Detect which cell encompasses the target text, then output its [X, Y] center coordinate. 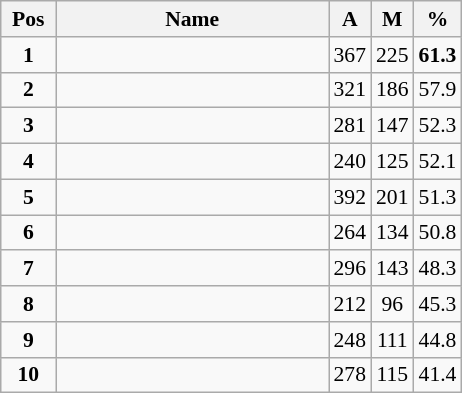
50.8 [438, 233]
201 [392, 197]
7 [28, 269]
52.1 [438, 162]
41.4 [438, 375]
264 [350, 233]
Name [192, 19]
281 [350, 126]
225 [392, 55]
115 [392, 375]
61.3 [438, 55]
296 [350, 269]
240 [350, 162]
134 [392, 233]
57.9 [438, 90]
A [350, 19]
44.8 [438, 340]
2 [28, 90]
278 [350, 375]
Pos [28, 19]
186 [392, 90]
51.3 [438, 197]
10 [28, 375]
392 [350, 197]
3 [28, 126]
8 [28, 304]
248 [350, 340]
5 [28, 197]
48.3 [438, 269]
212 [350, 304]
147 [392, 126]
111 [392, 340]
367 [350, 55]
9 [28, 340]
321 [350, 90]
M [392, 19]
143 [392, 269]
96 [392, 304]
52.3 [438, 126]
6 [28, 233]
1 [28, 55]
4 [28, 162]
% [438, 19]
45.3 [438, 304]
125 [392, 162]
